Return (X, Y) of the center of cell containing provided text 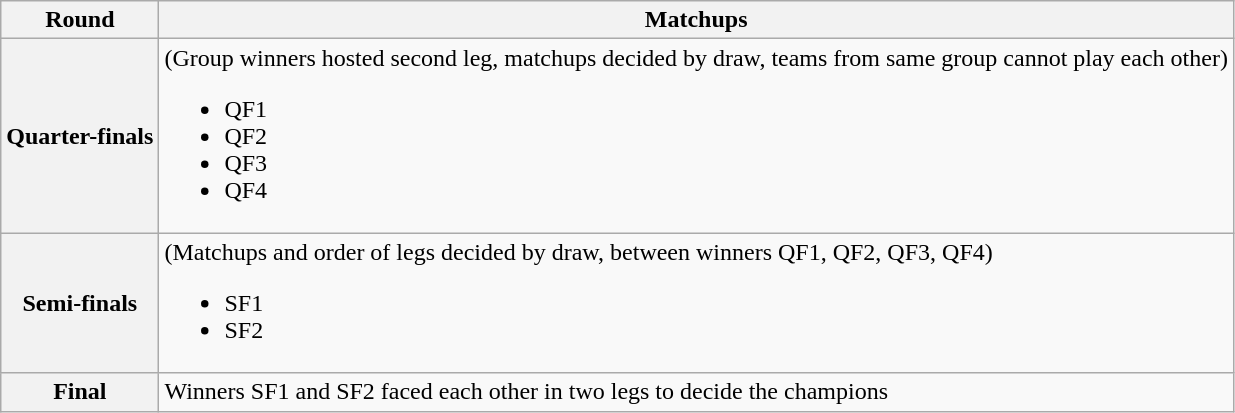
Matchups (696, 20)
Winners SF1 and SF2 faced each other in two legs to decide the champions (696, 392)
Round (80, 20)
Final (80, 392)
Quarter-finals (80, 136)
Semi-finals (80, 303)
(Matchups and order of legs decided by draw, between winners QF1, QF2, QF3, QF4)SF1SF2 (696, 303)
(Group winners hosted second leg, matchups decided by draw, teams from same group cannot play each other)QF1QF2QF3QF4 (696, 136)
